Return (X, Y) of the center of cell containing provided text 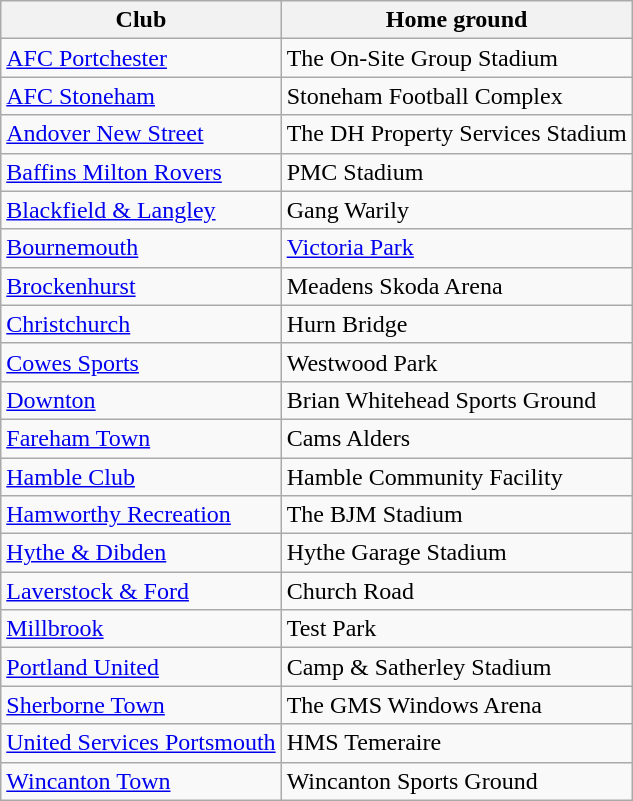
Hythe & Dibden (141, 553)
Test Park (456, 629)
Sherborne Town (141, 705)
Blackfield & Langley (141, 210)
AFC Portchester (141, 58)
Wincanton Town (141, 781)
Andover New Street (141, 134)
Club (141, 20)
Baffins Milton Rovers (141, 172)
Bournemouth (141, 248)
Christchurch (141, 324)
Brockenhurst (141, 286)
Westwood Park (456, 362)
Gang Warily (456, 210)
Cams Alders (456, 438)
The GMS Windows Arena (456, 705)
Home ground (456, 20)
The On-Site Group Stadium (456, 58)
The DH Property Services Stadium (456, 134)
Victoria Park (456, 248)
Brian Whitehead Sports Ground (456, 400)
Fareham Town (141, 438)
The BJM Stadium (456, 515)
Meadens Skoda Arena (456, 286)
Laverstock & Ford (141, 591)
Hurn Bridge (456, 324)
Portland United (141, 667)
Wincanton Sports Ground (456, 781)
Hamble Club (141, 477)
AFC Stoneham (141, 96)
Millbrook (141, 629)
Church Road (456, 591)
Hamble Community Facility (456, 477)
Hythe Garage Stadium (456, 553)
United Services Portsmouth (141, 743)
HMS Temeraire (456, 743)
Downton (141, 400)
PMC Stadium (456, 172)
Camp & Satherley Stadium (456, 667)
Stoneham Football Complex (456, 96)
Cowes Sports (141, 362)
Hamworthy Recreation (141, 515)
